Capture the cell that displays the provided text and extract its (X, Y) central coordinate. 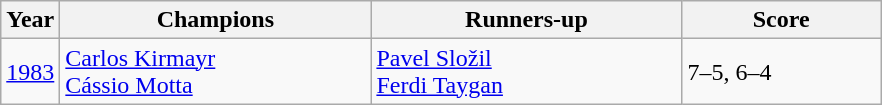
1983 (30, 72)
Champions (216, 20)
Pavel Složil Ferdi Taygan (526, 72)
Score (782, 20)
Runners-up (526, 20)
Year (30, 20)
Carlos Kirmayr Cássio Motta (216, 72)
7–5, 6–4 (782, 72)
